Determine the [x, y] coordinate at the center of the cell enclosing the given text.  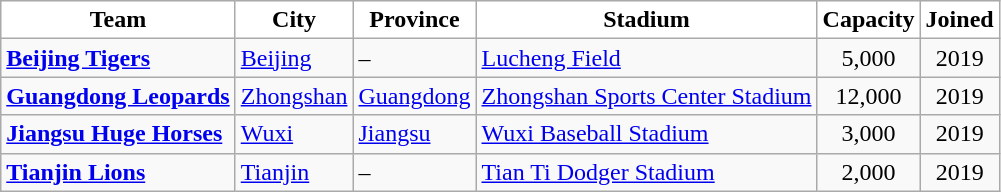
Tianjin [294, 172]
Beijing Tigers [118, 58]
Zhongshan [294, 96]
5,000 [868, 58]
Joined [960, 20]
Zhongshan Sports Center Stadium [646, 96]
Tianjin Lions [118, 172]
Tian Ti Dodger Stadium [646, 172]
Jiangsu Huge Horses [118, 134]
Stadium [646, 20]
Guangdong [414, 96]
3,000 [868, 134]
City [294, 20]
Province [414, 20]
Lucheng Field [646, 58]
Wuxi Baseball Stadium [646, 134]
Guangdong Leopards [118, 96]
12,000 [868, 96]
Jiangsu [414, 134]
2,000 [868, 172]
Beijing [294, 58]
Team [118, 20]
Capacity [868, 20]
Wuxi [294, 134]
